Extract the [x, y] coordinate from the center of the cell holding the provided text.  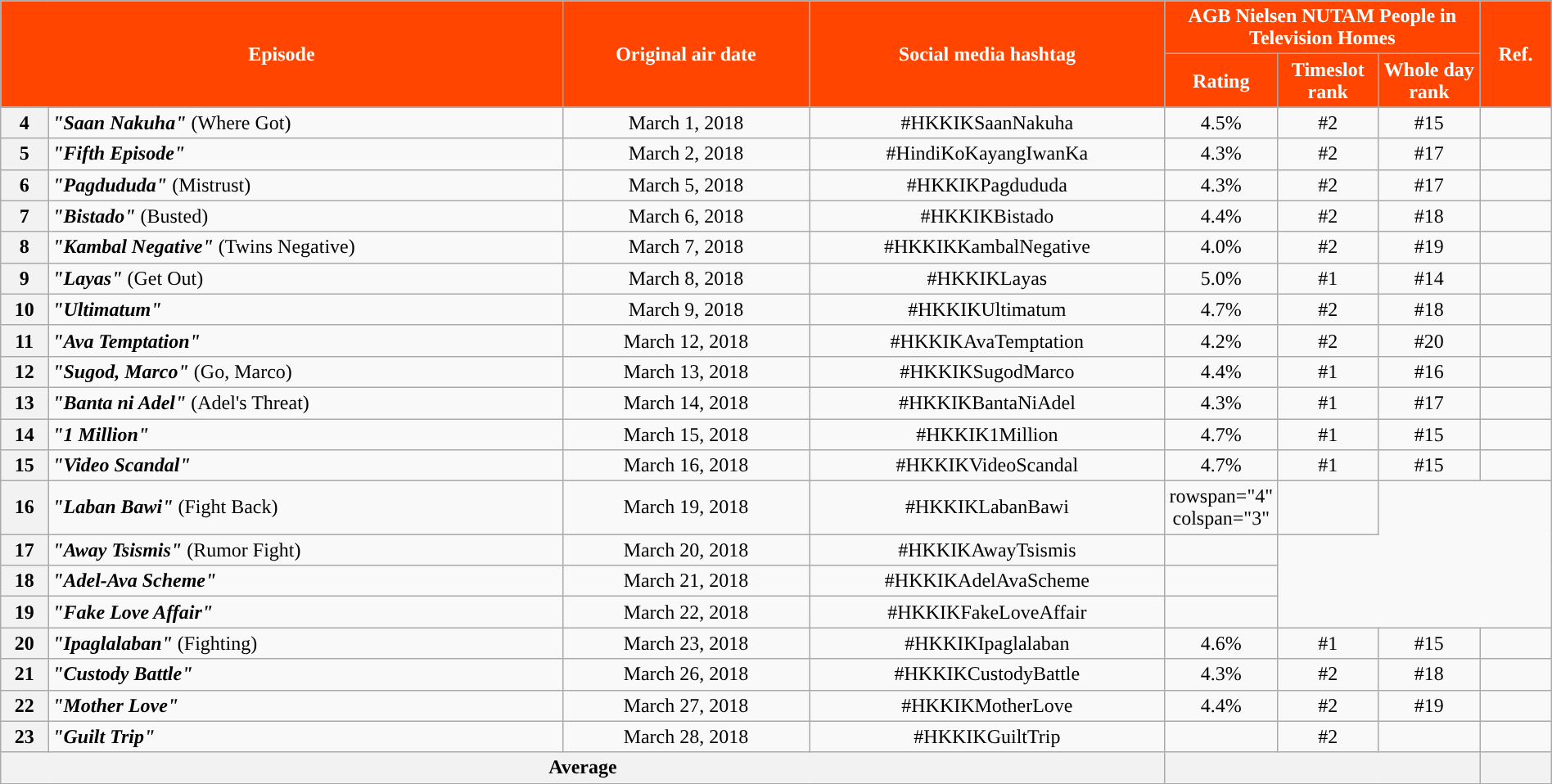
March 9, 2018 [686, 309]
#HKKIKVideoScandal [987, 466]
"Video Scandal" [306, 466]
#14 [1429, 278]
March 12, 2018 [686, 340]
March 2, 2018 [686, 154]
Social media hashtag [987, 54]
#HKKIKPagdududa [987, 185]
#HKKIKMotherLove [987, 705]
rowspan="4" colspan="3" [1221, 507]
"Ava Temptation" [306, 340]
4.5% [1221, 123]
#HKKIKAvaTemptation [987, 340]
10 [25, 309]
#16 [1429, 372]
"Kambal Negative" (Twins Negative) [306, 247]
12 [25, 372]
"Ultimatum" [306, 309]
"1 Million" [306, 435]
March 5, 2018 [686, 185]
19 [25, 612]
March 26, 2018 [686, 674]
"Fifth Episode" [306, 154]
March 22, 2018 [686, 612]
13 [25, 403]
"Laban Bawi" (Fight Back) [306, 507]
March 15, 2018 [686, 435]
16 [25, 507]
#HKKIKGuiltTrip [987, 737]
4.2% [1221, 340]
March 27, 2018 [686, 705]
5.0% [1221, 278]
#HindiKoKayangIwanKa [987, 154]
#HKKIKIpaglalaban [987, 643]
15 [25, 466]
4 [25, 123]
March 8, 2018 [686, 278]
Episode [282, 54]
#HKKIKFakeLoveAffair [987, 612]
"Custody Battle" [306, 674]
4.6% [1221, 643]
#20 [1429, 340]
#HKKIKAdelAvaScheme [987, 581]
"Saan Nakuha" (Where Got) [306, 123]
March 7, 2018 [686, 247]
Rating [1221, 80]
Timeslotrank [1329, 80]
Average [583, 768]
March 28, 2018 [686, 737]
"Layas" (Get Out) [306, 278]
23 [25, 737]
14 [25, 435]
March 6, 2018 [686, 216]
20 [25, 643]
March 20, 2018 [686, 550]
"Guilt Trip" [306, 737]
"Pagdududa" (Mistrust) [306, 185]
"Mother Love" [306, 705]
#HKKIKKambalNegative [987, 247]
March 23, 2018 [686, 643]
"Adel-Ava Scheme" [306, 581]
5 [25, 154]
"Fake Love Affair" [306, 612]
Original air date [686, 54]
9 [25, 278]
"Ipaglalaban" (Fighting) [306, 643]
"Away Tsismis" (Rumor Fight) [306, 550]
"Bistado" (Busted) [306, 216]
8 [25, 247]
#HKKIKAwayTsismis [987, 550]
11 [25, 340]
18 [25, 581]
22 [25, 705]
March 1, 2018 [686, 123]
#HKKIKLayas [987, 278]
March 19, 2018 [686, 507]
#HKKIKSaanNakuha [987, 123]
Whole dayrank [1429, 80]
#HKKIKSugodMarco [987, 372]
6 [25, 185]
17 [25, 550]
#HKKIKBistado [987, 216]
"Banta ni Adel" (Adel's Threat) [306, 403]
March 14, 2018 [686, 403]
#HKKIKLabanBawi [987, 507]
#HKKIKBantaNiAdel [987, 403]
#HKKIKUltimatum [987, 309]
7 [25, 216]
#HKKIKCustodyBattle [987, 674]
"Sugod, Marco" (Go, Marco) [306, 372]
March 13, 2018 [686, 372]
#HKKIK1Million [987, 435]
4.0% [1221, 247]
AGB Nielsen NUTAM People in Television Homes [1323, 28]
March 21, 2018 [686, 581]
March 16, 2018 [686, 466]
21 [25, 674]
Ref. [1516, 54]
